Find where the given text appears and provide that cell's center as (x, y) coordinate. 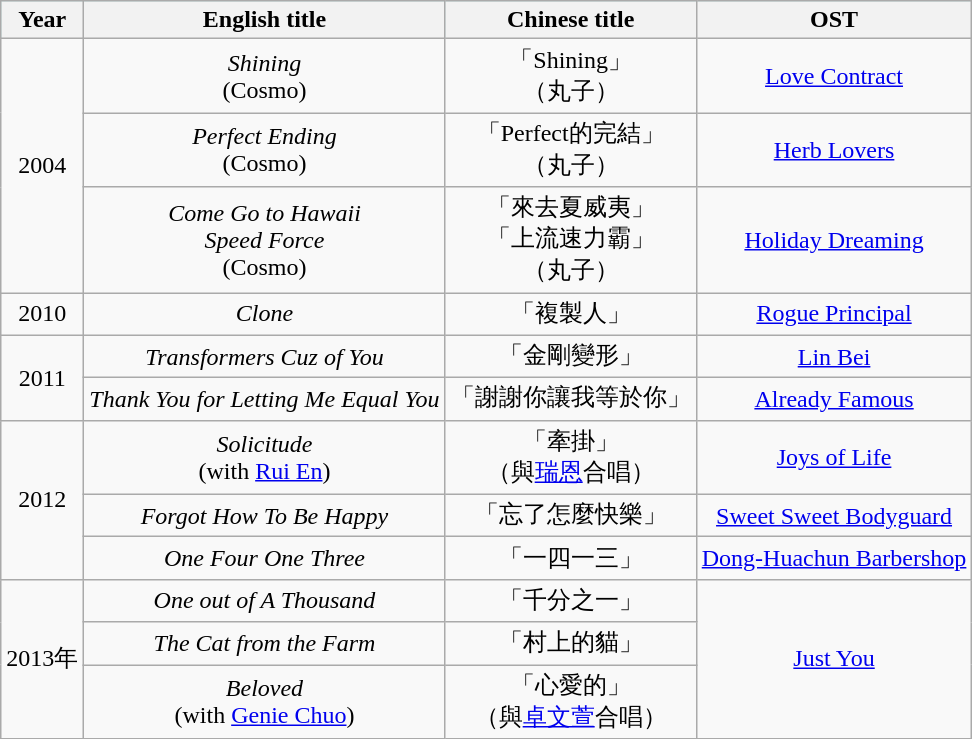
Chinese title (570, 20)
Solicitude(with Rui En) (264, 457)
「千分之一」 (570, 600)
Year (42, 20)
Rogue Principal (834, 314)
Forgot How To Be Happy (264, 516)
Dong-Huachun Barbershop (834, 558)
Transformers Cuz of You (264, 356)
Just You (834, 658)
Perfect Ending(Cosmo) (264, 150)
2012 (42, 500)
OST (834, 20)
The Cat from the Farm (264, 644)
English title (264, 20)
「忘了怎麼快樂」 (570, 516)
Love Contract (834, 76)
「村上的貓」 (570, 644)
2011 (42, 378)
Beloved(with Genie Chuo) (264, 701)
Sweet Sweet Bodyguard (834, 516)
2013年 (42, 658)
Joys of Life (834, 457)
Holiday Dreaming (834, 240)
Lin Bei (834, 356)
One out of A Thousand (264, 600)
「複製人」 (570, 314)
「Shining」（丸子） (570, 76)
Thank You for Letting Me Equal You (264, 400)
Herb Lovers (834, 150)
「來去夏威夷」「上流速力霸」（丸子） (570, 240)
「金剛變形」 (570, 356)
Shining(Cosmo) (264, 76)
「牽掛」 （與瑞恩合唱） (570, 457)
Clone (264, 314)
2004 (42, 166)
「一四一三」 (570, 558)
Come Go to HawaiiSpeed Force(Cosmo) (264, 240)
One Four One Three (264, 558)
「Perfect的完結」（丸子） (570, 150)
「謝謝你讓我等於你」 (570, 400)
Already Famous (834, 400)
2010 (42, 314)
「心愛的」（與卓文萱合唱） (570, 701)
